For the text-containing cell, return its midpoint in (X, Y) coordinate format. 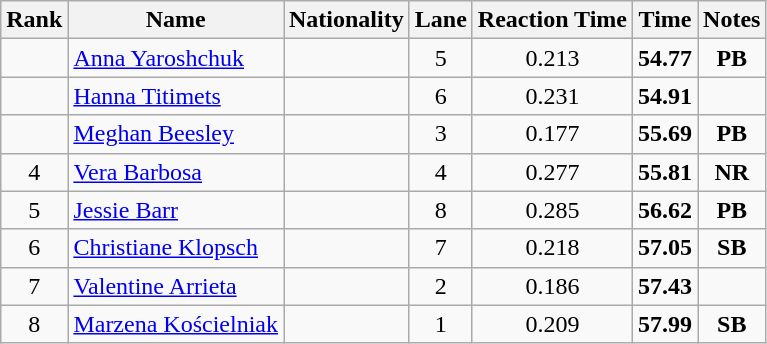
0.186 (552, 286)
0.285 (552, 210)
Vera Barbosa (176, 172)
0.218 (552, 248)
0.231 (552, 96)
0.277 (552, 172)
Marzena Kościelniak (176, 324)
Rank (34, 20)
57.43 (664, 286)
Nationality (347, 20)
55.81 (664, 172)
Meghan Beesley (176, 134)
55.69 (664, 134)
2 (440, 286)
Anna Yaroshchuk (176, 58)
Lane (440, 20)
Hanna Titimets (176, 96)
56.62 (664, 210)
Christiane Klopsch (176, 248)
0.209 (552, 324)
Time (664, 20)
54.77 (664, 58)
NR (732, 172)
Name (176, 20)
57.05 (664, 248)
Valentine Arrieta (176, 286)
54.91 (664, 96)
0.213 (552, 58)
Notes (732, 20)
1 (440, 324)
57.99 (664, 324)
3 (440, 134)
0.177 (552, 134)
Jessie Barr (176, 210)
Reaction Time (552, 20)
